Pinpoint the cell where the given text exists, returning its [x, y] midpoint coordinate. 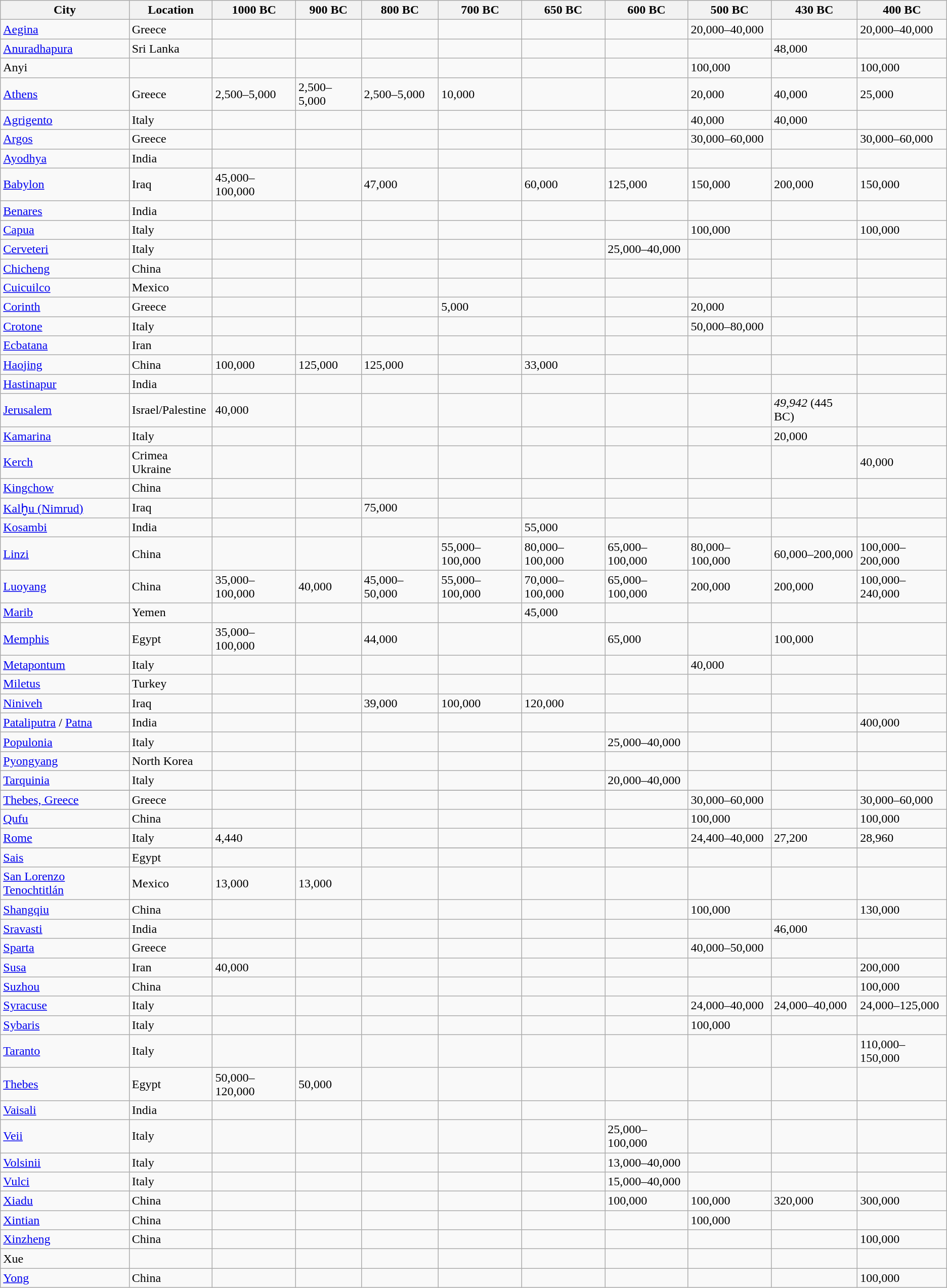
60,000–200,000 [814, 553]
Sravasti [65, 929]
Sybaris [65, 1025]
Vulci [65, 1182]
55,000 [563, 528]
75,000 [400, 508]
25,000–100,000 [647, 1136]
Kingchow [65, 488]
Kerch [65, 462]
300,000 [902, 1201]
25,000 [902, 94]
Athens [65, 94]
Memphis [65, 638]
Rome [65, 838]
Benares [65, 210]
600 BC [647, 10]
400 BC [902, 10]
San Lorenzo Tenochtitlán [65, 883]
44,000 [400, 638]
Volsinii [65, 1162]
Qufu [65, 819]
10,000 [480, 94]
70,000–100,000 [563, 587]
39,000 [400, 703]
120,000 [563, 703]
Vaisali [65, 1110]
100,000–200,000 [902, 553]
65,000 [647, 638]
Ecbatana [65, 346]
4,440 [254, 838]
Kamarina [65, 436]
Xintian [65, 1220]
Yemen [171, 613]
45,000–100,000 [254, 184]
Xue [65, 1259]
Chicheng [65, 269]
Niniveh [65, 703]
Sais [65, 857]
Shangqiu [65, 910]
Kosambi [65, 528]
Kalḫu (Nimrud) [65, 508]
Cuicuilco [65, 288]
Anuradhapura [65, 49]
Argos [65, 139]
Veii [65, 1136]
Agrigento [65, 120]
50,000–120,000 [254, 1084]
100,000–240,000 [902, 587]
45,000 [563, 613]
1000 BC [254, 10]
33,000 [563, 365]
Pataliputra / Patna [65, 722]
Anyi [65, 68]
Thebes [65, 1084]
City [65, 10]
Yong [65, 1278]
50,000–80,000 [729, 326]
400,000 [902, 722]
5,000 [480, 307]
24,000–125,000 [902, 1006]
Corinth [65, 307]
15,000–40,000 [647, 1182]
27,200 [814, 838]
Jerusalem [65, 410]
13,000–40,000 [647, 1162]
60,000 [563, 184]
Crotone [65, 326]
28,960 [902, 838]
Xinzheng [65, 1239]
Haojing [65, 365]
Turkey [171, 684]
Ayodhya [65, 158]
Babylon [65, 184]
50,000 [328, 1084]
Location [171, 10]
Syracuse [65, 1006]
Sri Lanka [171, 49]
Israel/Palestine [171, 410]
Linzi [65, 553]
320,000 [814, 1201]
Sparta [65, 948]
430 BC [814, 10]
45,000–50,000 [400, 587]
Marib [65, 613]
900 BC [328, 10]
46,000 [814, 929]
Tarquinia [65, 780]
Aegina [65, 29]
700 BC [480, 10]
Susa [65, 967]
Capua [65, 230]
Hastinapur [65, 384]
24,400–40,000 [729, 838]
47,000 [400, 184]
800 BC [400, 10]
Pyongyang [65, 761]
110,000–150,000 [902, 1051]
130,000 [902, 910]
Luoyang [65, 587]
Xiadu [65, 1201]
Populonia [65, 742]
48,000 [814, 49]
Miletus [65, 684]
Suzhou [65, 986]
650 BC [563, 10]
500 BC [729, 10]
Metapontum [65, 665]
Thebes, Greece [65, 800]
40,000–50,000 [729, 948]
Cerveteri [65, 249]
Taranto [65, 1051]
49,942 (445 BC) [814, 410]
Crimea Ukraine [171, 462]
North Korea [171, 761]
